Output the [X, Y] coordinate of the center of the cell containing the given text.  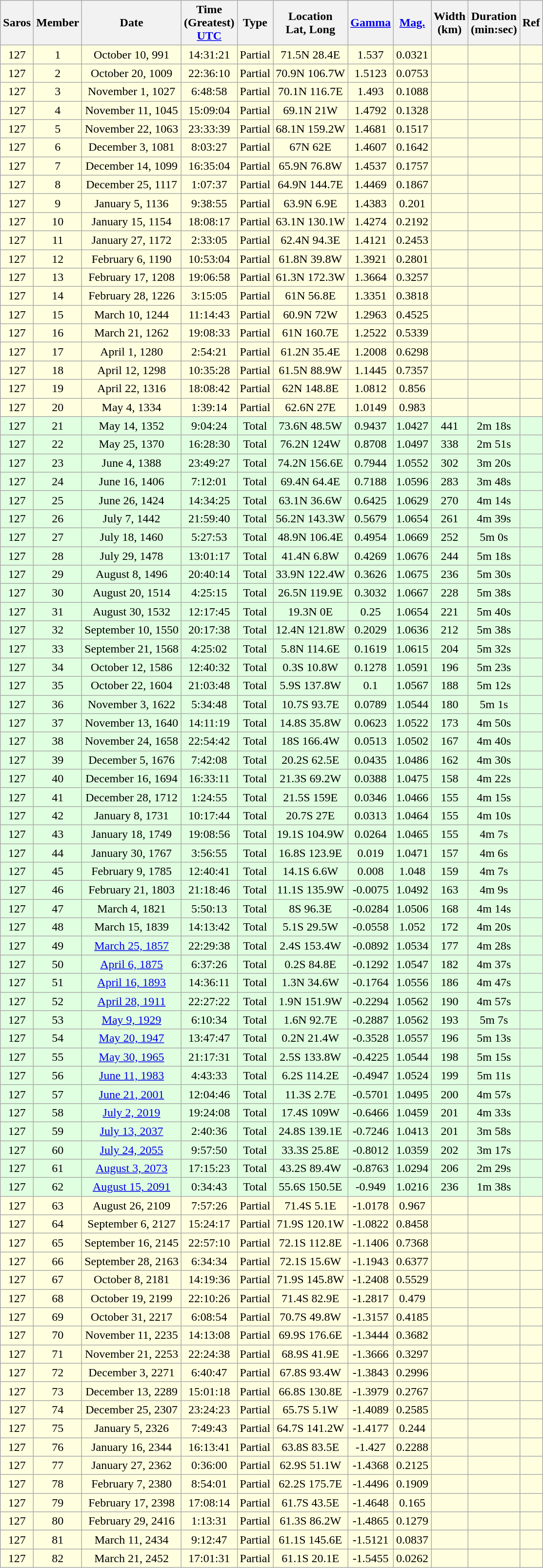
1.4607 [371, 147]
0.3682 [412, 1335]
1.0502 [412, 741]
January 30, 1767 [132, 853]
0.165 [412, 1503]
283 [450, 481]
39 [58, 760]
February 17, 1208 [132, 278]
-0.0284 [371, 909]
68 [58, 1298]
0.3032 [371, 593]
January 18, 1749 [132, 834]
19 [58, 389]
August 26, 2109 [132, 1206]
18:08:17 [209, 221]
April 28, 1911 [132, 1001]
January 27, 1172 [132, 240]
22:24:38 [209, 1354]
1.0427 [412, 426]
158 [450, 778]
February 28, 1226 [132, 296]
0.479 [412, 1298]
0.5529 [412, 1280]
-1.4648 [371, 1503]
62.2S 175.7E [310, 1484]
61.8N 39.8W [310, 259]
12:40:32 [209, 667]
162 [450, 760]
11.1S 135.9W [310, 890]
71.4S 5.1E [310, 1206]
January 5, 1136 [132, 203]
73.6N 48.5W [310, 426]
1.0636 [412, 630]
Saros [17, 23]
69.4N 64.4E [310, 481]
1.3664 [371, 278]
22:36:10 [209, 73]
December 25, 1117 [132, 184]
1.0149 [371, 407]
2:33:05 [209, 240]
December 25, 2307 [132, 1409]
40 [58, 778]
5m 1s [494, 704]
June 16, 1406 [132, 481]
November 22, 1063 [132, 129]
70 [58, 1335]
1.052 [412, 927]
15 [58, 315]
December 3, 1081 [132, 147]
May 25, 1370 [132, 444]
-0.0075 [371, 890]
0.1909 [412, 1484]
71.5N 28.4E [310, 55]
35 [58, 686]
6:40:47 [209, 1372]
7:49:43 [209, 1428]
October 19, 2199 [132, 1298]
23:33:39 [209, 129]
-1.4089 [371, 1409]
43.2S 89.4W [310, 1169]
-0.7246 [371, 1131]
1.0459 [412, 1112]
-1.4368 [371, 1466]
16:13:41 [209, 1447]
26 [58, 518]
Ref [531, 23]
0.2N 21.4W [310, 1038]
July 24, 2055 [132, 1150]
76.2N 124W [310, 444]
199 [450, 1075]
14:31:21 [209, 55]
55.6S 150.5E [310, 1187]
1.0591 [412, 667]
21:59:40 [209, 518]
19:06:58 [209, 278]
5.9S 137.8W [310, 686]
19:08:56 [209, 834]
Type [255, 23]
33.9N 122.4W [310, 575]
70.7S 49.8W [310, 1317]
0.3297 [412, 1354]
May 4, 1334 [132, 407]
80 [58, 1521]
0.0513 [371, 741]
1.0596 [412, 481]
1.4469 [371, 184]
1.4681 [371, 129]
March 21, 1262 [132, 333]
190 [450, 1001]
68.1N 159.2W [310, 129]
May 9, 1929 [132, 1020]
1.3921 [371, 259]
10:53:04 [209, 259]
65 [58, 1243]
Member [58, 23]
13:01:17 [209, 556]
29 [58, 575]
0:36:00 [209, 1466]
-0.0558 [371, 927]
June 4, 1388 [132, 463]
51 [58, 983]
56.2N 143.3W [310, 518]
206 [450, 1169]
May 14, 1352 [132, 426]
11:14:43 [209, 315]
4m 28s [494, 946]
0.008 [371, 872]
0.7188 [371, 481]
20.2S 62.5E [310, 760]
0.3257 [412, 278]
64.7S 141.2W [310, 1428]
14 [58, 296]
4m 10s [494, 815]
5m 15s [494, 1057]
302 [450, 463]
41.4N 6.8W [310, 556]
38 [58, 741]
7:57:26 [209, 1206]
October 8, 2181 [132, 1280]
4m 9s [494, 890]
0.7368 [412, 1243]
16 [58, 333]
-1.5455 [371, 1558]
October 31, 2217 [132, 1317]
June 26, 1424 [132, 500]
67.8S 93.4W [310, 1372]
61.2N 35.4E [310, 352]
0.2125 [412, 1466]
1.0486 [412, 760]
August 30, 1532 [132, 612]
33 [58, 649]
173 [450, 723]
62N 148.8E [310, 389]
9:38:55 [209, 203]
5m 23s [494, 667]
81 [58, 1540]
19:24:08 [209, 1112]
1.0464 [412, 815]
21:03:48 [209, 686]
71 [58, 1354]
0.2996 [412, 1372]
0.1279 [412, 1521]
-1.0178 [371, 1206]
0.3S 10.8W [310, 667]
63.1N 130.1W [310, 221]
Mag. [412, 23]
60 [58, 1150]
69.1N 21W [310, 110]
5:50:13 [209, 909]
-1.4865 [371, 1521]
2:40:36 [209, 1131]
October 22, 1604 [132, 686]
0.2453 [412, 240]
July 2, 2019 [132, 1112]
4m 22s [494, 778]
0.0346 [371, 797]
1.0547 [412, 964]
1.0466 [412, 797]
-1.3157 [371, 1317]
0.856 [412, 389]
November 13, 1640 [132, 723]
42 [58, 815]
October 20, 1009 [132, 73]
February 7, 2380 [132, 1484]
10:17:44 [209, 815]
5m 7s [494, 1020]
-0.4225 [371, 1057]
34 [58, 667]
0.8458 [412, 1224]
0.3818 [412, 296]
16:28:30 [209, 444]
1m 38s [494, 1187]
188 [450, 686]
22:27:22 [209, 1001]
10:35:28 [209, 370]
August 3, 2073 [132, 1169]
March 25, 1857 [132, 946]
157 [450, 853]
July 29, 1478 [132, 556]
January 8, 1731 [132, 815]
November 11, 2235 [132, 1335]
December 28, 1712 [132, 797]
February 29, 2416 [132, 1521]
0.1757 [412, 166]
10.7S 93.7E [310, 704]
November 24, 1658 [132, 741]
33.3S 25.8E [310, 1150]
62.6N 27E [310, 407]
1.5123 [371, 73]
66.8S 130.8E [310, 1391]
0.201 [412, 203]
5:27:53 [209, 537]
8 [58, 184]
June 21, 2001 [132, 1094]
-1.4496 [371, 1484]
7:42:08 [209, 760]
1.3351 [371, 296]
177 [450, 946]
-0.0892 [371, 946]
0.983 [412, 407]
65.9N 76.8W [310, 166]
5m 11s [494, 1075]
0.1619 [371, 649]
69 [58, 1317]
25 [58, 500]
February 9, 1785 [132, 872]
62 [58, 1187]
45 [58, 872]
4m 30s [494, 760]
57 [58, 1094]
0.0753 [412, 73]
75 [58, 1428]
3m 58s [494, 1131]
71.9S 120.1W [310, 1224]
228 [450, 593]
1.4792 [371, 110]
22:29:38 [209, 946]
244 [450, 556]
1:39:14 [209, 407]
1.0413 [412, 1131]
163 [450, 890]
16.8S 123.9E [310, 853]
50 [58, 964]
76 [58, 1447]
-0.5701 [371, 1094]
14:11:19 [209, 723]
0.2288 [412, 1447]
198 [450, 1057]
11.3S 2.7E [310, 1094]
1.0557 [412, 1038]
-0.2294 [371, 1001]
4 [58, 110]
72.1S 15.6W [310, 1261]
6:34:34 [209, 1261]
0.25 [371, 612]
4m 15s [494, 797]
0.2S 84.8E [310, 964]
14:36:11 [209, 983]
0.0837 [412, 1540]
1.2963 [371, 315]
1.0556 [412, 983]
5m 30s [494, 575]
61.3N 172.3W [310, 278]
28 [58, 556]
24.8S 139.1E [310, 1131]
172 [450, 927]
1.0522 [412, 723]
2m 29s [494, 1169]
1:13:31 [209, 1521]
72 [58, 1372]
1.9N 151.9W [310, 1001]
11 [58, 240]
1.0812 [371, 389]
5.1S 29.5W [310, 927]
0.0435 [371, 760]
60.9N 72W [310, 315]
62.4N 94.3E [310, 240]
2m 18s [494, 426]
0.5679 [371, 518]
-0.8763 [371, 1169]
5.8N 114.6E [310, 649]
13:47:47 [209, 1038]
0.6298 [412, 352]
0.019 [371, 853]
1.0669 [412, 537]
September 28, 2163 [132, 1261]
15:01:18 [209, 1391]
9:12:47 [209, 1540]
32 [58, 630]
22:54:42 [209, 741]
48 [58, 927]
LocationLat, Long [310, 23]
22 [58, 444]
2m 51s [494, 444]
74.2N 156.6E [310, 463]
65.7S 5.1W [310, 1409]
-0.3528 [371, 1038]
18S 166.4W [310, 741]
0.6377 [412, 1261]
0.244 [412, 1428]
193 [450, 1020]
December 16, 1694 [132, 778]
November 1, 1027 [132, 92]
15:09:04 [209, 110]
64 [58, 1224]
3m 17s [494, 1150]
63 [58, 1206]
4m 47s [494, 983]
-1.3979 [371, 1391]
12.4N 121.8W [310, 630]
1.3N 34.6W [310, 983]
17:01:31 [209, 1558]
48.9N 106.4E [310, 537]
55 [58, 1057]
December 3, 2271 [132, 1372]
September 10, 1550 [132, 630]
69.9S 176.6E [310, 1335]
1.0471 [412, 853]
September 16, 2145 [132, 1243]
0.6425 [371, 500]
-1.3843 [371, 1372]
1.0497 [412, 444]
December 14, 1099 [132, 166]
February 21, 1803 [132, 890]
1.4537 [371, 166]
82 [58, 1558]
63.8S 83.5E [310, 1447]
68.9S 41.9E [310, 1354]
0.0262 [412, 1558]
4m 39s [494, 518]
1:07:37 [209, 184]
49 [58, 946]
0.2585 [412, 1409]
0.4954 [371, 537]
17:08:14 [209, 1503]
71.4S 82.9E [310, 1298]
1.0567 [412, 686]
77 [58, 1466]
0.0264 [371, 834]
0.0313 [371, 815]
22:57:10 [209, 1243]
43 [58, 834]
July 18, 1460 [132, 537]
November 11, 1045 [132, 110]
5m 18s [494, 556]
Time(Greatest)UTC [209, 23]
20:40:14 [209, 575]
April 22, 1316 [132, 389]
1.4274 [371, 221]
-1.427 [371, 1447]
1.0506 [412, 909]
-0.6466 [371, 1112]
1.0667 [412, 593]
Gamma [371, 23]
18 [58, 370]
3 [58, 92]
0.0623 [371, 723]
5m 0s [494, 537]
0.0388 [371, 778]
January 16, 2344 [132, 1447]
0.0321 [412, 55]
6:10:34 [209, 1020]
April 6, 1875 [132, 964]
0.5339 [412, 333]
1.048 [412, 872]
9 [58, 203]
261 [450, 518]
May 20, 1947 [132, 1038]
4:25:02 [209, 649]
July 7, 1442 [132, 518]
8:54:01 [209, 1484]
0.4185 [412, 1317]
78 [58, 1484]
46 [58, 890]
221 [450, 612]
67 [58, 1280]
441 [450, 426]
180 [450, 704]
Duration(min:sec) [494, 23]
61.1S 20.1E [310, 1558]
0.7944 [371, 463]
56 [58, 1075]
338 [450, 444]
15:24:17 [209, 1224]
17.4S 109W [310, 1112]
0.0789 [371, 704]
58 [58, 1112]
1.1445 [371, 370]
August 8, 1496 [132, 575]
April 1, 1280 [132, 352]
12 [58, 259]
1.2522 [371, 333]
1.0216 [412, 1187]
May 30, 1965 [132, 1057]
June 11, 1983 [132, 1075]
37 [58, 723]
1.2008 [371, 352]
14:34:25 [209, 500]
63.9N 6.9E [310, 203]
August 15, 2091 [132, 1187]
July 13, 2037 [132, 1131]
-0.4947 [371, 1075]
1.0552 [412, 463]
January 27, 2362 [132, 1466]
February 6, 1190 [132, 259]
16:33:11 [209, 778]
30 [58, 593]
March 15, 1839 [132, 927]
23:24:23 [209, 1409]
1.0359 [412, 1150]
200 [450, 1094]
-1.3666 [371, 1354]
3:15:05 [209, 296]
1.0675 [412, 575]
5:34:48 [209, 704]
159 [450, 872]
12:40:41 [209, 872]
1.493 [371, 92]
December 5, 1676 [132, 760]
0.4525 [412, 315]
Width(km) [450, 23]
0.1328 [412, 110]
182 [450, 964]
2.5S 133.8W [310, 1057]
5m 40s [494, 612]
4m 33s [494, 1112]
Date [132, 23]
7:12:01 [209, 481]
12:17:45 [209, 612]
20 [58, 407]
April 12, 1298 [132, 370]
70.9N 106.7W [310, 73]
14:19:36 [209, 1280]
6:37:26 [209, 964]
64.9N 144.7E [310, 184]
0:34:43 [209, 1187]
14.8S 35.8W [310, 723]
9:04:24 [209, 426]
53 [58, 1020]
71.9S 145.8W [310, 1280]
204 [450, 649]
5m 13s [494, 1038]
1.537 [371, 55]
October 12, 1586 [132, 667]
41 [58, 797]
1.0534 [412, 946]
18:08:42 [209, 389]
0.9437 [371, 426]
0.2029 [371, 630]
74 [58, 1409]
March 4, 1821 [132, 909]
September 21, 1568 [132, 649]
April 16, 1893 [132, 983]
0.1642 [412, 147]
21.3S 69.2W [310, 778]
17:15:23 [209, 1169]
24 [58, 481]
October 10, 991 [132, 55]
3:56:55 [209, 853]
-1.5121 [371, 1540]
2.4S 153.4W [310, 946]
-1.2408 [371, 1280]
36 [58, 704]
168 [450, 909]
21:17:31 [209, 1057]
7 [58, 166]
19.3N 0E [310, 612]
61.7S 43.5E [310, 1503]
59 [58, 1131]
0.1278 [371, 667]
62.9S 51.1W [310, 1466]
23 [58, 463]
8:03:27 [209, 147]
November 3, 1622 [132, 704]
1.0615 [412, 649]
November 21, 2253 [132, 1354]
3m 48s [494, 481]
2 [58, 73]
0.1517 [412, 129]
73 [58, 1391]
1.4121 [371, 240]
22:10:26 [209, 1298]
20.7S 27E [310, 815]
-0.1764 [371, 983]
March 21, 2452 [132, 1558]
16:35:04 [209, 166]
March 10, 1244 [132, 315]
0.8708 [371, 444]
61.1S 145.6E [310, 1540]
1.0676 [412, 556]
19:08:33 [209, 333]
4m 37s [494, 964]
21.5S 159E [310, 797]
1.4383 [371, 203]
52 [58, 1001]
0.3626 [371, 575]
1.0475 [412, 778]
August 20, 1514 [132, 593]
-0.2887 [371, 1020]
-0.8012 [371, 1150]
0.2192 [412, 221]
6.2S 114.2E [310, 1075]
14:13:08 [209, 1335]
270 [450, 500]
67N 62E [310, 147]
-1.1943 [371, 1261]
4:43:33 [209, 1075]
27 [58, 537]
0.1088 [412, 92]
3m 20s [494, 463]
47 [58, 909]
72.1S 112.8E [310, 1243]
79 [58, 1503]
-0.1292 [371, 964]
1.0294 [412, 1169]
-1.3444 [371, 1335]
February 17, 2398 [132, 1503]
61.5N 88.9W [310, 370]
21:18:46 [209, 890]
61N 56.8E [310, 296]
202 [450, 1150]
17 [58, 352]
0.2801 [412, 259]
61.3S 86.2W [310, 1521]
14.1S 6.6W [310, 872]
167 [450, 741]
6:08:54 [209, 1317]
0.967 [412, 1206]
70.1N 116.7E [310, 92]
March 11, 2434 [132, 1540]
5m 32s [494, 649]
September 6, 2127 [132, 1224]
-1.2817 [371, 1298]
54 [58, 1038]
6:48:58 [209, 92]
4m 20s [494, 927]
0.7357 [412, 370]
44 [58, 853]
5m 12s [494, 686]
2:54:21 [209, 352]
0.2767 [412, 1391]
1:24:55 [209, 797]
21 [58, 426]
0.1 [371, 686]
26.5N 119.9E [310, 593]
1.0492 [412, 890]
5 [58, 129]
19.1S 104.9W [310, 834]
January 5, 2326 [132, 1428]
10 [58, 221]
63.1N 36.6W [310, 500]
9:57:50 [209, 1150]
12:04:46 [209, 1094]
December 13, 2289 [132, 1391]
0.1867 [412, 184]
1.0524 [412, 1075]
6 [58, 147]
-1.1406 [371, 1243]
14:13:42 [209, 927]
4m 50s [494, 723]
January 15, 1154 [132, 221]
23:49:27 [209, 463]
13 [58, 278]
-0.949 [371, 1187]
8S 96.3E [310, 909]
-1.0822 [371, 1224]
66 [58, 1261]
186 [450, 983]
212 [450, 630]
4m 6s [494, 853]
-1.4177 [371, 1428]
31 [58, 612]
1.0629 [412, 500]
1 [58, 55]
252 [450, 537]
1.0495 [412, 1094]
4:25:15 [209, 593]
1.0465 [412, 834]
61 [58, 1169]
1.6N 92.7E [310, 1020]
0.4269 [371, 556]
4m 40s [494, 741]
20:17:38 [209, 630]
61N 160.7E [310, 333]
